Locate the cell with the specified text and output its (x, y) center coordinate. 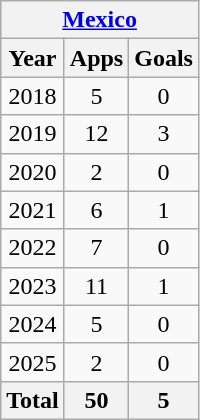
50 (96, 400)
7 (96, 248)
2019 (33, 134)
Total (33, 400)
2023 (33, 286)
Apps (96, 58)
3 (164, 134)
Goals (164, 58)
Mexico (100, 20)
11 (96, 286)
12 (96, 134)
2018 (33, 96)
2021 (33, 210)
2020 (33, 172)
Year (33, 58)
2024 (33, 324)
2025 (33, 362)
2022 (33, 248)
6 (96, 210)
